Return the [x, y] coordinate for the center point of the cell that contains the specified text.  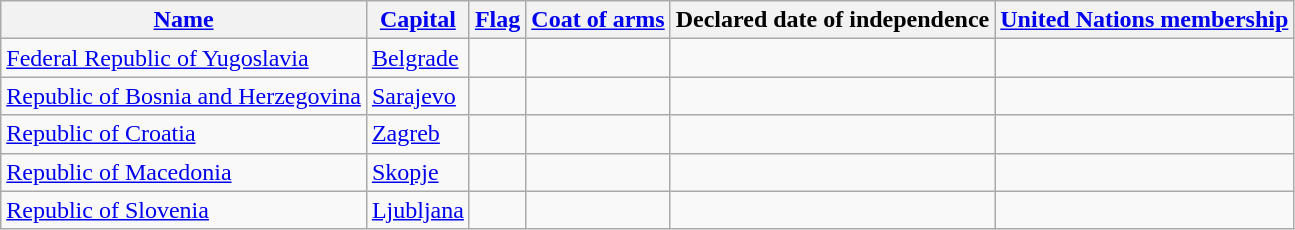
Ljubljana [418, 210]
Skopje [418, 172]
Federal Republic of Yugoslavia [184, 58]
Republic of Bosnia and Herzegovina [184, 96]
Coat of arms [598, 20]
Flag [497, 20]
United Nations membership [1144, 20]
Belgrade [418, 58]
Sarajevo [418, 96]
Name [184, 20]
Zagreb [418, 134]
Republic of Slovenia [184, 210]
Republic of Croatia [184, 134]
Declared date of independence [832, 20]
Republic of Macedonia [184, 172]
Capital [418, 20]
